Find where the given text appears and provide that cell's center as (x, y) coordinate. 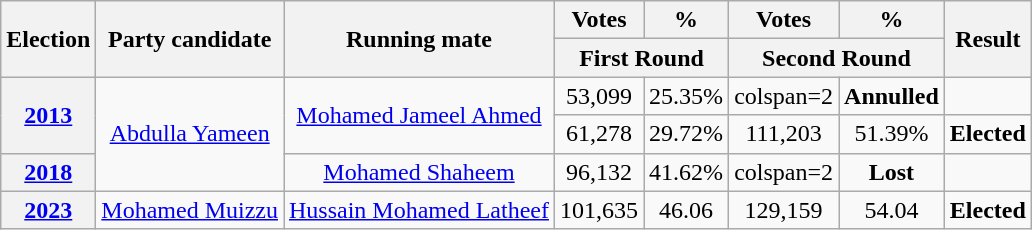
Hussain Mohamed Latheef (420, 210)
Mohamed Muizzu (190, 210)
129,159 (784, 210)
Result (988, 39)
54.04 (892, 210)
2013 (48, 115)
29.72% (686, 134)
Annulled (892, 96)
41.62% (686, 172)
46.06 (686, 210)
101,635 (598, 210)
Running mate (420, 39)
111,203 (784, 134)
25.35% (686, 96)
53,099 (598, 96)
Second Round (837, 58)
Party candidate (190, 39)
Mohamed Jameel Ahmed (420, 115)
2018 (48, 172)
Mohamed Shaheem (420, 172)
Abdulla Yameen (190, 134)
96,132 (598, 172)
51.39% (892, 134)
Lost (892, 172)
First Round (641, 58)
Election (48, 39)
61,278 (598, 134)
2023 (48, 210)
